For the text-containing cell, return its midpoint in (X, Y) coordinate format. 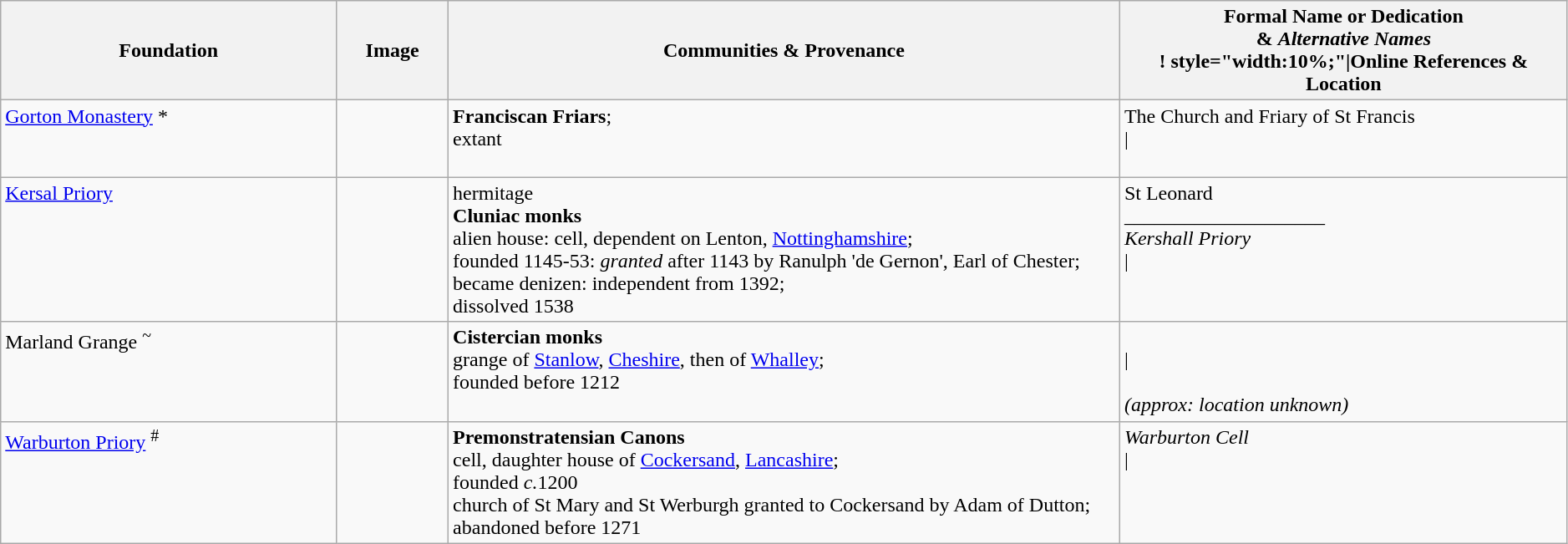
Foundation (169, 50)
Franciscan Friars;extant (784, 139)
Kersal Priory (169, 249)
Gorton Monastery * (169, 139)
Formal Name or Dedication & Alternative Names! style="width:10%;"|Online References & Location (1343, 50)
Marland Grange ~ (169, 371)
Warburton Cell| (1343, 482)
St Leonard____________________Kershall Priory| (1343, 249)
| (approx: location unknown) (1343, 371)
Warburton Priory # (169, 482)
Image (393, 50)
Cistercian monksgrange of Stanlow, Cheshire, then of Whalley;founded before 1212 (784, 371)
The Church and Friary of St Francis| (1343, 139)
Communities & Provenance (784, 50)
